Return the [X, Y] coordinate for the center point of the cell that contains the specified text.  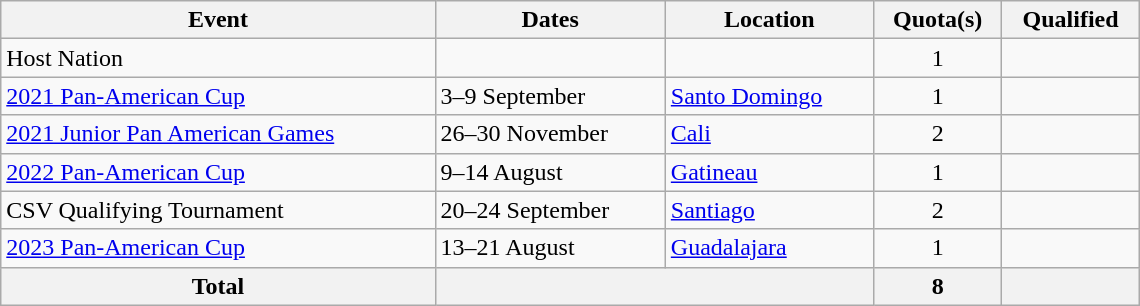
Event [218, 20]
2021 Junior Pan American Games [218, 134]
Cali [769, 134]
Qualified [1070, 20]
2022 Pan-American Cup [218, 172]
Quota(s) [938, 20]
2023 Pan-American Cup [218, 248]
8 [938, 286]
26–30 November [550, 134]
Santo Domingo [769, 96]
Guadalajara [769, 248]
20–24 September [550, 210]
13–21 August [550, 248]
Dates [550, 20]
Location [769, 20]
Gatineau [769, 172]
3–9 September [550, 96]
CSV Qualifying Tournament [218, 210]
Host Nation [218, 58]
2021 Pan-American Cup [218, 96]
Total [218, 286]
9–14 August [550, 172]
Santiago [769, 210]
